Return (X, Y) of the center of cell containing provided text 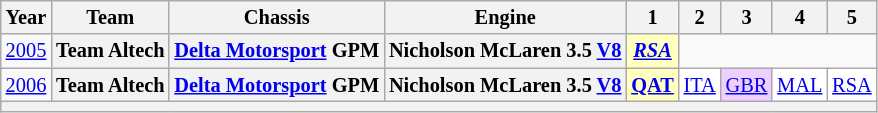
2005 (26, 51)
2006 (26, 85)
4 (800, 17)
2 (700, 17)
1 (652, 17)
QAT (652, 85)
Team (110, 17)
Engine (505, 17)
5 (852, 17)
GBR (747, 85)
Year (26, 17)
3 (747, 17)
MAL (800, 85)
ITA (700, 85)
Chassis (276, 17)
